Provide the (X, Y) coordinate of the cell's center where the given text is located.  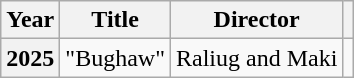
"Bughaw" (116, 58)
Year (30, 20)
Title (116, 20)
Raliug and Maki (256, 58)
Director (256, 20)
2025 (30, 58)
